Search for the cell housing the specified text and yield its [x, y] center coordinate. 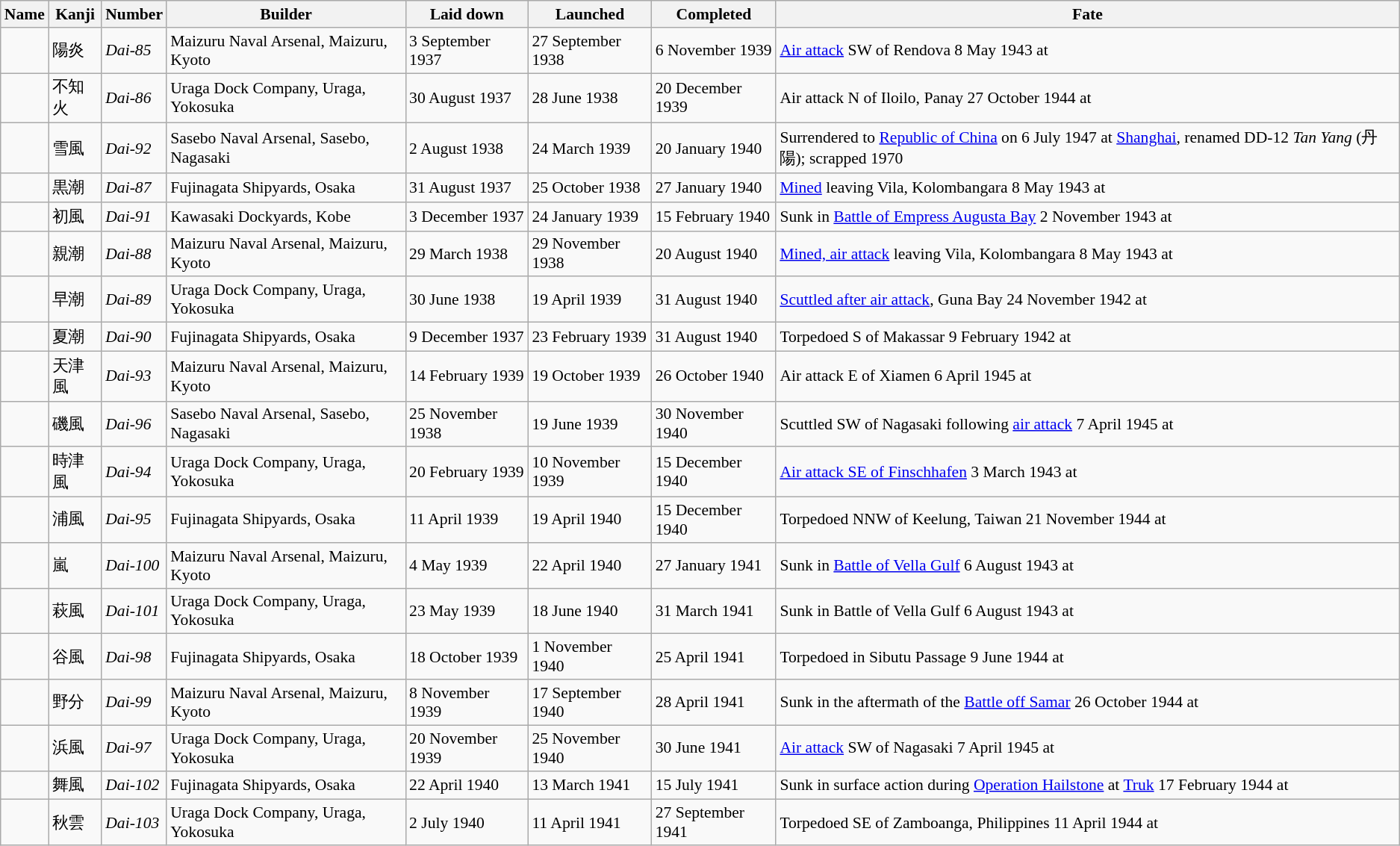
20 August 1940 [714, 254]
Torpedoed NNW of Keelung, Taiwan 21 November 1944 at [1087, 520]
25 November 1940 [590, 748]
Sunk in the aftermath of the Battle off Samar 26 October 1944 at [1087, 702]
20 January 1940 [714, 148]
6 November 1939 [714, 51]
Surrendered to Republic of China on 6 July 1947 at Shanghai, renamed DD-12 Tan Yang (丹陽); scrapped 1970 [1087, 148]
20 December 1939 [714, 99]
陽炎 [75, 51]
Air attack SW of Nagasaki 7 April 1945 at [1087, 748]
Mined leaving Vila, Kolombangara 8 May 1943 at [1087, 188]
9 December 1937 [467, 338]
11 April 1939 [467, 520]
Dai-92 [134, 148]
黒潮 [75, 188]
Fate [1087, 14]
Dai-102 [134, 786]
20 November 1939 [467, 748]
Dai-100 [134, 566]
3 September 1937 [467, 51]
Sunk in surface action during Operation Hailstone at Truk 17 February 1944 at [1087, 786]
2 July 1940 [467, 823]
Dai-103 [134, 823]
Dai-89 [134, 300]
15 February 1940 [714, 217]
17 September 1940 [590, 702]
Air attack E of Xiamen 6 April 1945 at [1087, 376]
31 March 1941 [714, 611]
31 August 1937 [467, 188]
Dai-90 [134, 338]
Dai-86 [134, 99]
Laid down [467, 14]
Kanji [75, 14]
27 September 1938 [590, 51]
磯風 [75, 424]
27 January 1941 [714, 566]
14 February 1939 [467, 376]
Dai-99 [134, 702]
2 August 1938 [467, 148]
20 February 1939 [467, 472]
25 November 1938 [467, 424]
Sunk in Battle of Empress Augusta Bay 2 November 1943 at [1087, 217]
10 November 1939 [590, 472]
Torpedoed in Sibutu Passage 9 June 1944 at [1087, 657]
Air attack SE of Finschhafen 3 March 1943 at [1087, 472]
18 October 1939 [467, 657]
27 January 1940 [714, 188]
Number [134, 14]
Launched [590, 14]
初風 [75, 217]
秋雲 [75, 823]
15 July 1941 [714, 786]
25 April 1941 [714, 657]
19 April 1940 [590, 520]
Scuttled SW of Nagasaki following air attack 7 April 1945 at [1087, 424]
Dai-96 [134, 424]
Dai-94 [134, 472]
25 October 1938 [590, 188]
時津風 [75, 472]
Dai-85 [134, 51]
不知火 [75, 99]
23 February 1939 [590, 338]
19 June 1939 [590, 424]
Builder [286, 14]
谷風 [75, 657]
夏潮 [75, 338]
Dai-95 [134, 520]
29 March 1938 [467, 254]
13 March 1941 [590, 786]
浜風 [75, 748]
29 November 1938 [590, 254]
Air attack SW of Rendova 8 May 1943 at [1087, 51]
Torpedoed S of Makassar 9 February 1942 at [1087, 338]
Dai-98 [134, 657]
Dai-93 [134, 376]
8 November 1939 [467, 702]
30 August 1937 [467, 99]
18 June 1940 [590, 611]
舞風 [75, 786]
Air attack N of Iloilo, Panay 27 October 1944 at [1087, 99]
天津風 [75, 376]
11 April 1941 [590, 823]
23 May 1939 [467, 611]
3 December 1937 [467, 217]
雪風 [75, 148]
1 November 1940 [590, 657]
Mined, air attack leaving Vila, Kolombangara 8 May 1943 at [1087, 254]
親潮 [75, 254]
30 June 1938 [467, 300]
28 June 1938 [590, 99]
Dai-91 [134, 217]
Dai-101 [134, 611]
24 March 1939 [590, 148]
Dai-88 [134, 254]
Dai-97 [134, 748]
Dai-87 [134, 188]
Torpedoed SE of Zamboanga, Philippines 11 April 1944 at [1087, 823]
嵐 [75, 566]
27 September 1941 [714, 823]
Scuttled after air attack, Guna Bay 24 November 1942 at [1087, 300]
Kawasaki Dockyards, Kobe [286, 217]
19 October 1939 [590, 376]
28 April 1941 [714, 702]
26 October 1940 [714, 376]
4 May 1939 [467, 566]
早潮 [75, 300]
Completed [714, 14]
19 April 1939 [590, 300]
30 November 1940 [714, 424]
30 June 1941 [714, 748]
浦風 [75, 520]
萩風 [75, 611]
24 January 1939 [590, 217]
Name [25, 14]
野分 [75, 702]
